For the text-containing cell, return its midpoint in [X, Y] coordinate format. 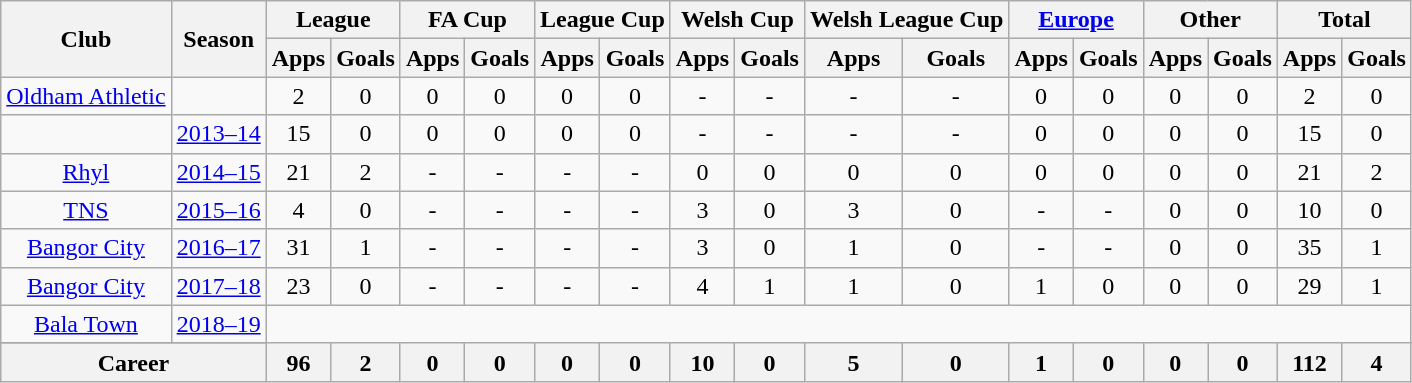
FA Cup [467, 20]
23 [298, 286]
5 [853, 362]
31 [298, 248]
Bala Town [86, 324]
Season [218, 39]
112 [1309, 362]
2018–19 [218, 324]
Total [1344, 20]
Other [1210, 20]
2013–14 [218, 134]
League [333, 20]
2017–18 [218, 286]
Welsh Cup [737, 20]
35 [1309, 248]
TNS [86, 210]
Welsh League Cup [906, 20]
Club [86, 39]
Europe [1076, 20]
2014–15 [218, 172]
Oldham Athletic [86, 96]
96 [298, 362]
League Cup [603, 20]
2016–17 [218, 248]
29 [1309, 286]
Career [134, 362]
2015–16 [218, 210]
Rhyl [86, 172]
